Extract the [x, y] coordinate from the center of the cell holding the provided text.  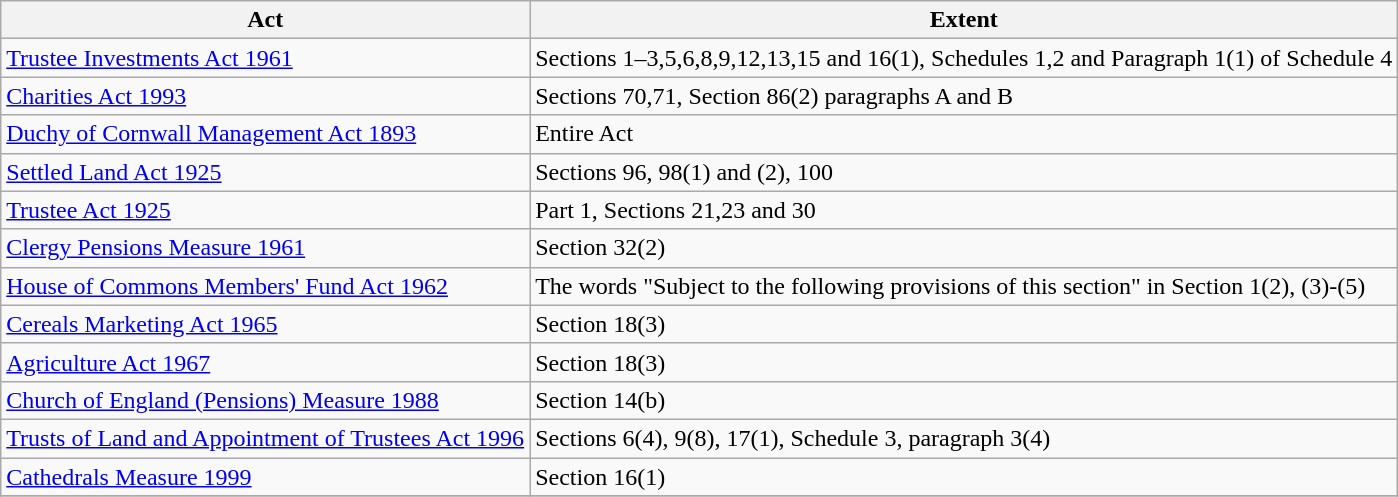
Cathedrals Measure 1999 [266, 477]
Settled Land Act 1925 [266, 172]
Entire Act [964, 134]
The words "Subject to the following provisions of this section" in Section 1(2), (3)-(5) [964, 286]
Sections 6(4), 9(8), 17(1), Schedule 3, paragraph 3(4) [964, 438]
Sections 1–3,5,6,8,9,12,13,15 and 16(1), Schedules 1,2 and Paragraph 1(1) of Schedule 4 [964, 58]
Section 16(1) [964, 477]
Act [266, 20]
Duchy of Cornwall Management Act 1893 [266, 134]
Section 14(b) [964, 400]
Sections 96, 98(1) and (2), 100 [964, 172]
Agriculture Act 1967 [266, 362]
Clergy Pensions Measure 1961 [266, 248]
Trusts of Land and Appointment of Trustees Act 1996 [266, 438]
Charities Act 1993 [266, 96]
Trustee Investments Act 1961 [266, 58]
House of Commons Members' Fund Act 1962 [266, 286]
Trustee Act 1925 [266, 210]
Cereals Marketing Act 1965 [266, 324]
Extent [964, 20]
Church of England (Pensions) Measure 1988 [266, 400]
Part 1, Sections 21,23 and 30 [964, 210]
Section 32(2) [964, 248]
Sections 70,71, Section 86(2) paragraphs A and B [964, 96]
